Return (x, y) of the center of cell containing provided text 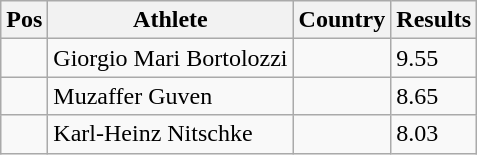
8.03 (434, 134)
Athlete (170, 20)
Muzaffer Guven (170, 96)
Results (434, 20)
Giorgio Mari Bortolozzi (170, 58)
Pos (24, 20)
Country (342, 20)
9.55 (434, 58)
8.65 (434, 96)
Karl-Heinz Nitschke (170, 134)
